Find where the given text appears and provide that cell's center as [x, y] coordinate. 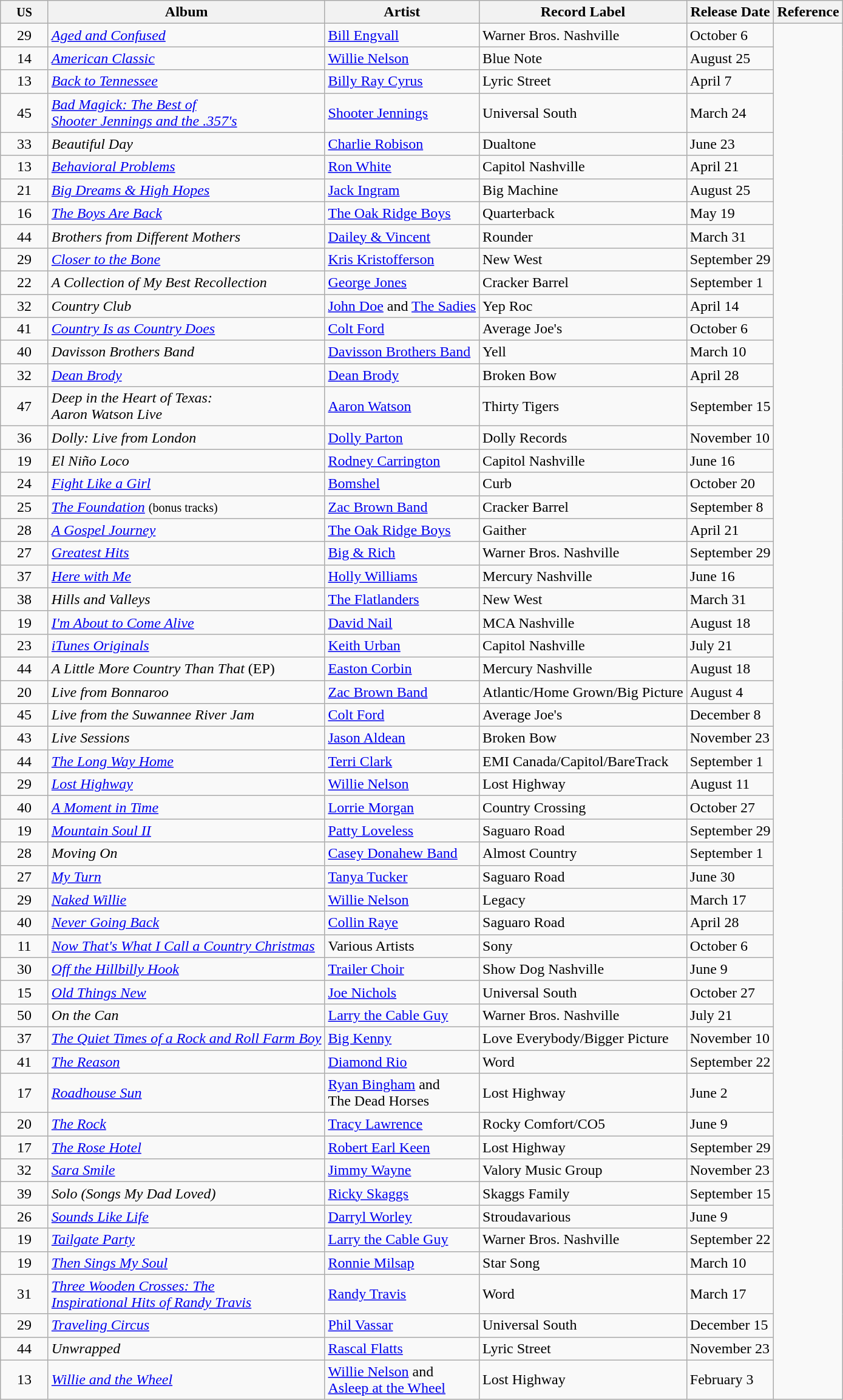
Easton Corbin [402, 668]
My Turn [186, 877]
June 30 [730, 877]
April 7 [730, 81]
Sony [583, 946]
Traveling Circus [186, 1325]
Casey Donahew Band [402, 854]
Quarterback [583, 213]
Bad Magick: The Best of Shooter Jennings and the .357's [186, 113]
The Rock [186, 1124]
A Collection of My Best Recollection [186, 282]
Billy Ray Cyrus [402, 81]
Jack Ingram [402, 190]
Country Crossing [583, 807]
Blue Note [583, 58]
Record Label [583, 12]
Jimmy Wayne [402, 1171]
14 [24, 58]
Shooter Jennings [402, 113]
Charlie Robison [402, 144]
Bomshel [402, 484]
December 15 [730, 1325]
Skaggs Family [583, 1194]
Hills and Valleys [186, 599]
February 3 [730, 1379]
I'm About to Come Alive [186, 622]
Valory Music Group [583, 1171]
Randy Travis [402, 1294]
Reference [808, 12]
21 [24, 190]
Never Going Back [186, 923]
Bill Engvall [402, 35]
23 [24, 645]
Dolly Parton [402, 438]
Big Kenny [402, 1038]
Release Date [730, 12]
The Quiet Times of a Rock and Roll Farm Boy [186, 1038]
16 [24, 213]
Fight Like a Girl [186, 484]
Legacy [583, 900]
Roadhouse Sun [186, 1093]
24 [24, 484]
39 [24, 1194]
25 [24, 507]
47 [24, 407]
Back to Tennessee [186, 81]
Rodney Carrington [402, 461]
Yell [583, 352]
Then Sings My Soul [186, 1263]
11 [24, 946]
September 8 [730, 507]
Keith Urban [402, 645]
October 20 [730, 484]
Thirty Tigers [583, 407]
A Moment in Time [186, 807]
Mountain Soul II [186, 831]
Behavioral Problems [186, 167]
Solo (Songs My Dad Loved) [186, 1194]
43 [24, 738]
31 [24, 1294]
15 [24, 992]
Patty Loveless [402, 831]
Big Dreams & High Hopes [186, 190]
Joe Nichols [402, 992]
Album [186, 12]
MCA Nashville [583, 622]
Yep Roc [583, 305]
Artist [402, 12]
Deep in the Heart of Texas:Aaron Watson Live [186, 407]
The Boys Are Back [186, 213]
Show Dog Nashville [583, 969]
Terri Clark [402, 761]
The Rose Hotel [186, 1147]
EMI Canada/Capitol/BareTrack [583, 761]
Live Sessions [186, 738]
50 [24, 1015]
Stroudavarious [583, 1217]
Aaron Watson [402, 407]
Greatest Hits [186, 553]
Tailgate Party [186, 1240]
Dailey & Vincent [402, 236]
Kris Kristofferson [402, 259]
April 14 [730, 305]
American Classic [186, 58]
Moving On [186, 854]
May 19 [730, 213]
The Foundation (bonus tracks) [186, 507]
33 [24, 144]
Rascal Flatts [402, 1348]
Big & Rich [402, 553]
Curb [583, 484]
Sara Smile [186, 1171]
Ronnie Milsap [402, 1263]
A Little More Country Than That (EP) [186, 668]
Off the Hillbilly Hook [186, 969]
Here with Me [186, 576]
John Doe and The Sadies [402, 305]
Aged and Confused [186, 35]
Old Things New [186, 992]
Collin Raye [402, 923]
38 [24, 599]
Jason Aldean [402, 738]
Love Everybody/Bigger Picture [583, 1038]
Rounder [583, 236]
December 8 [730, 715]
Country Is as Country Does [186, 329]
March 24 [730, 113]
22 [24, 282]
US [24, 12]
Darryl Worley [402, 1217]
Dolly: Live from London [186, 438]
Closer to the Bone [186, 259]
Lorrie Morgan [402, 807]
Country Club [186, 305]
August 4 [730, 692]
36 [24, 438]
Brothers from Different Mothers [186, 236]
Willie Nelson andAsleep at the Wheel [402, 1379]
Phil Vassar [402, 1325]
Tracy Lawrence [402, 1124]
Live from Bonnaroo [186, 692]
Live from the Suwannee River Jam [186, 715]
Dolly Records [583, 438]
Star Song [583, 1263]
August 11 [730, 784]
Ricky Skaggs [402, 1194]
Ron White [402, 167]
The Reason [186, 1062]
June 2 [730, 1093]
Ryan Bingham andThe Dead Horses [402, 1093]
iTunes Originals [186, 645]
The Long Way Home [186, 761]
Gaither [583, 530]
Naked Willie [186, 900]
Almost Country [583, 854]
David Nail [402, 622]
On the Can [186, 1015]
Willie and the Wheel [186, 1379]
The Flatlanders [402, 599]
Robert Earl Keen [402, 1147]
Unwrapped [186, 1348]
Dualtone [583, 144]
Beautiful Day [186, 144]
Sounds Like Life [186, 1217]
Diamond Rio [402, 1062]
Tanya Tucker [402, 877]
Various Artists [402, 946]
Now That's What I Call a Country Christmas [186, 946]
Big Machine [583, 190]
30 [24, 969]
El Niño Loco [186, 461]
Holly Williams [402, 576]
Atlantic/Home Grown/Big Picture [583, 692]
26 [24, 1217]
Trailer Choir [402, 969]
June 23 [730, 144]
George Jones [402, 282]
A Gospel Journey [186, 530]
Three Wooden Crosses: TheInspirational Hits of Randy Travis [186, 1294]
Rocky Comfort/CO5 [583, 1124]
